Return [x, y] of the center of cell containing provided text 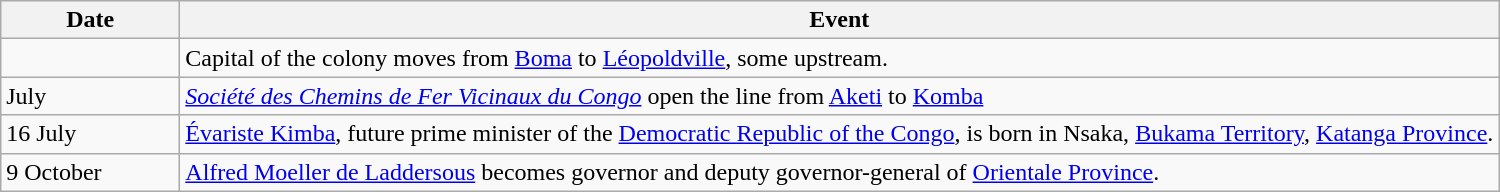
16 July [90, 134]
Société des Chemins de Fer Vicinaux du Congo open the line from Aketi to Komba [840, 96]
Capital of the colony moves from Boma to Léopoldville, some upstream. [840, 58]
Alfred Moeller de Laddersous becomes governor and deputy governor-general of Orientale Province. [840, 172]
9 October [90, 172]
Évariste Kimba, future prime minister of the Democratic Republic of the Congo, is born in Nsaka, Bukama Territory, Katanga Province. [840, 134]
July [90, 96]
Event [840, 20]
Date [90, 20]
